Search for the cell housing the specified text and yield its (x, y) center coordinate. 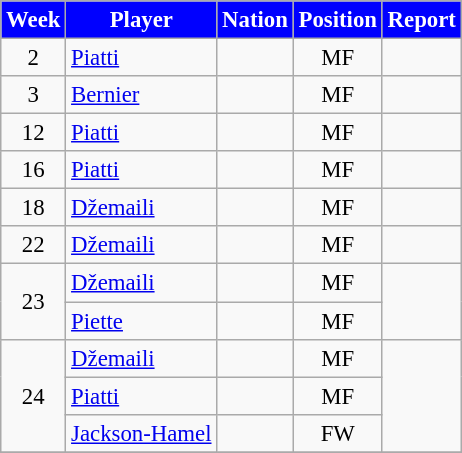
18 (34, 208)
2 (34, 58)
24 (34, 396)
16 (34, 170)
Week (34, 20)
Player (142, 20)
12 (34, 133)
3 (34, 95)
Nation (255, 20)
Report (422, 20)
FW (338, 433)
Bernier (142, 95)
Piette (142, 321)
Position (338, 20)
Jackson-Hamel (142, 433)
22 (34, 245)
23 (34, 302)
